Provide the [x, y] coordinate of the cell's center where the given text is located.  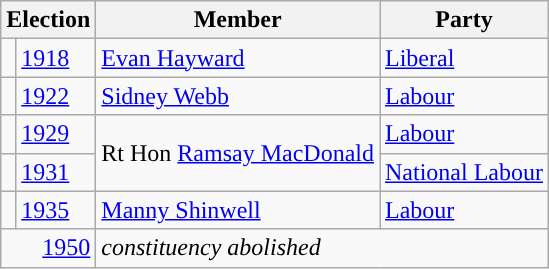
1929 [56, 134]
National Labour [464, 172]
1918 [56, 58]
1950 [48, 248]
Sidney Webb [238, 96]
Evan Hayward [238, 58]
1935 [56, 210]
Liberal [464, 58]
Election [48, 20]
Manny Shinwell [238, 210]
1931 [56, 172]
Party [464, 20]
Rt Hon Ramsay MacDonald [238, 153]
Member [238, 20]
1922 [56, 96]
constituency abolished [322, 248]
